Return (x, y) of the center of cell containing provided text 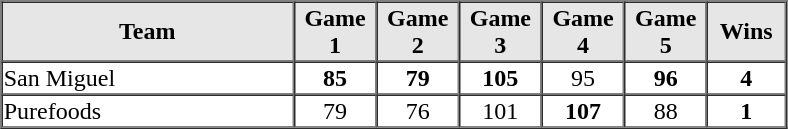
96 (666, 78)
Purefoods (148, 110)
107 (584, 110)
101 (500, 110)
4 (746, 78)
Game 4 (584, 32)
95 (584, 78)
Game 5 (666, 32)
Wins (746, 32)
Team (148, 32)
76 (418, 110)
88 (666, 110)
85 (336, 78)
San Miguel (148, 78)
1 (746, 110)
105 (500, 78)
Game 1 (336, 32)
Game 2 (418, 32)
Game 3 (500, 32)
